Locate the cell with the specified text and output its (X, Y) center coordinate. 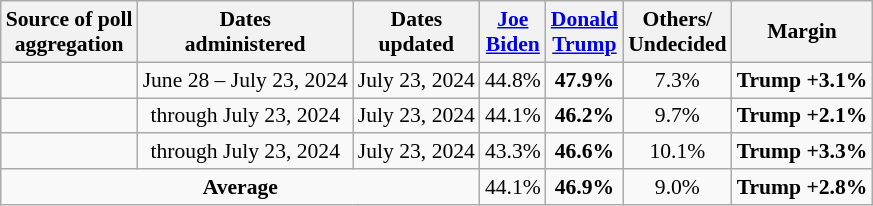
46.9% (584, 187)
Trump +3.1% (802, 80)
June 28 – July 23, 2024 (246, 80)
Trump +3.3% (802, 152)
Others/Undecided (677, 32)
9.7% (677, 116)
Datesadministered (246, 32)
9.0% (677, 187)
Average (240, 187)
JoeBiden (513, 32)
10.1% (677, 152)
7.3% (677, 80)
Trump +2.1% (802, 116)
Margin (802, 32)
44.8% (513, 80)
Source of pollaggregation (70, 32)
Datesupdated (416, 32)
DonaldTrump (584, 32)
Trump +2.8% (802, 187)
46.6% (584, 152)
46.2% (584, 116)
43.3% (513, 152)
47.9% (584, 80)
